Pinpoint the cell where the given text exists, returning its [X, Y] midpoint coordinate. 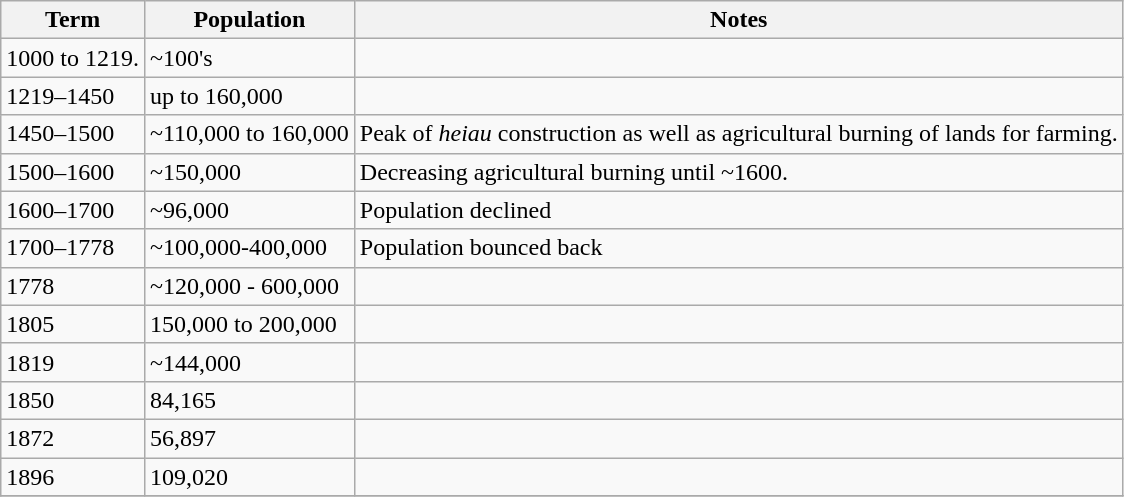
1500–1600 [73, 172]
1450–1500 [73, 134]
1778 [73, 286]
1805 [73, 324]
Peak of heiau construction as well as agricultural burning of lands for farming. [738, 134]
Population bounced back [738, 248]
~144,000 [249, 362]
~96,000 [249, 210]
150,000 to 200,000 [249, 324]
~100,000-400,000 [249, 248]
1600–1700 [73, 210]
up to 160,000 [249, 96]
1700–1778 [73, 248]
109,020 [249, 477]
~120,000 - 600,000 [249, 286]
1872 [73, 438]
1219–1450 [73, 96]
Notes [738, 20]
56,897 [249, 438]
84,165 [249, 400]
~110,000 to 160,000 [249, 134]
~100's [249, 58]
1896 [73, 477]
Decreasing agricultural burning until ~1600. [738, 172]
1819 [73, 362]
1850 [73, 400]
Population [249, 20]
Term [73, 20]
~150,000 [249, 172]
1000 to 1219. [73, 58]
Population declined [738, 210]
